Capture the cell that displays the provided text and extract its (x, y) central coordinate. 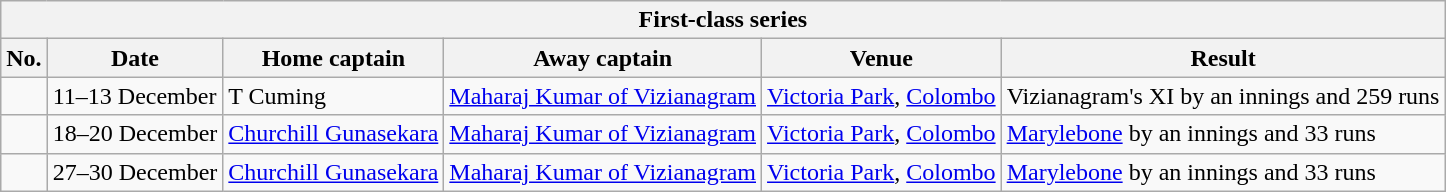
Venue (882, 58)
18–20 December (135, 134)
27–30 December (135, 172)
11–13 December (135, 96)
First-class series (723, 20)
No. (24, 58)
Vizianagram's XI by an innings and 259 runs (1223, 96)
T Cuming (334, 96)
Away captain (603, 58)
Result (1223, 58)
Date (135, 58)
Home captain (334, 58)
